From the cell containing the given text, extract its center point as [x, y] coordinate. 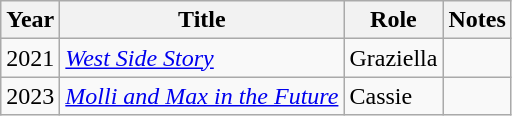
Year [30, 20]
Graziella [394, 58]
Title [202, 20]
Notes [477, 20]
2023 [30, 96]
Role [394, 20]
West Side Story [202, 58]
2021 [30, 58]
Molli and Max in the Future [202, 96]
Cassie [394, 96]
